Return the (X, Y) coordinate for the center point of the cell that contains the specified text.  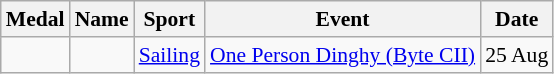
Sport (170, 19)
Sailing (170, 55)
Event (342, 19)
25 Aug (516, 55)
Name (102, 19)
One Person Dinghy (Byte CII) (342, 55)
Date (516, 19)
Medal (36, 19)
